Return the (x, y) coordinate for the center point of the cell that contains the specified text.  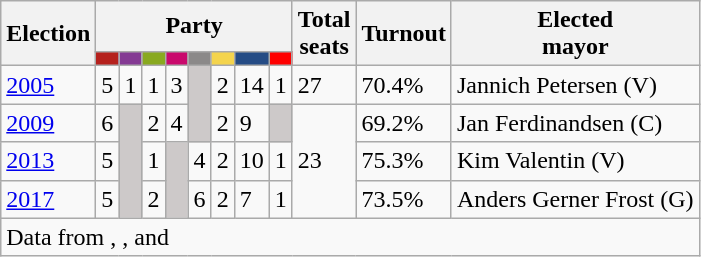
69.2% (404, 123)
Data from , , and (350, 237)
3 (176, 85)
9 (252, 123)
27 (324, 85)
Election (48, 34)
10 (252, 161)
73.5% (404, 199)
Party (194, 26)
Jan Ferdinandsen (C) (575, 123)
Electedmayor (575, 34)
2013 (48, 161)
Jannich Petersen (V) (575, 85)
Anders Gerner Frost (G) (575, 199)
Kim Valentin (V) (575, 161)
Totalseats (324, 34)
2009 (48, 123)
75.3% (404, 161)
70.4% (404, 85)
2017 (48, 199)
7 (252, 199)
2005 (48, 85)
Turnout (404, 34)
14 (252, 85)
23 (324, 161)
